Find where the given text appears and provide that cell's center as [x, y] coordinate. 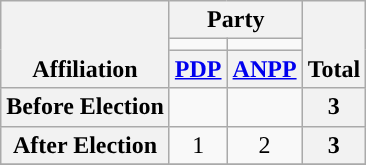
Party [236, 20]
Affiliation [86, 44]
After Election [86, 145]
2 [264, 145]
Before Election [86, 107]
1 [198, 145]
PDP [198, 69]
Total [334, 44]
ANPP [264, 69]
